Locate the cell with the specified text and output its [X, Y] center coordinate. 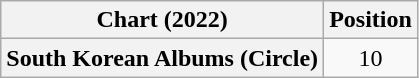
10 [371, 58]
Position [371, 20]
Chart (2022) [162, 20]
South Korean Albums (Circle) [162, 58]
